Return the [x, y] coordinate for the center point of the cell that contains the specified text.  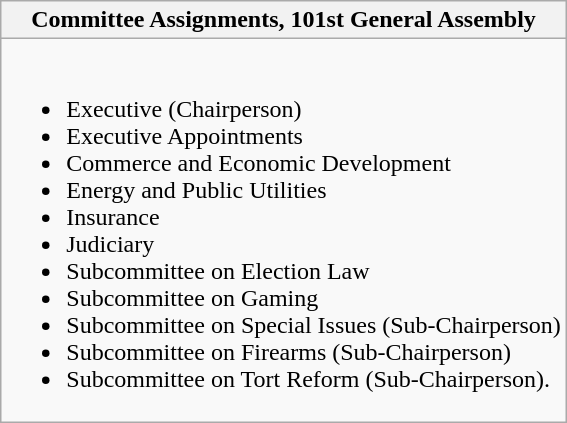
Committee Assignments, 101st General Assembly [284, 20]
